Output the (X, Y) coordinate of the center of the cell containing the given text.  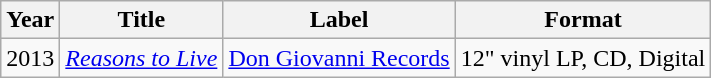
Label (339, 20)
12" vinyl LP, CD, Digital (583, 58)
Year (30, 20)
Title (142, 20)
Reasons to Live (142, 58)
Don Giovanni Records (339, 58)
2013 (30, 58)
Format (583, 20)
